Locate the cell with the specified text and output its [x, y] center coordinate. 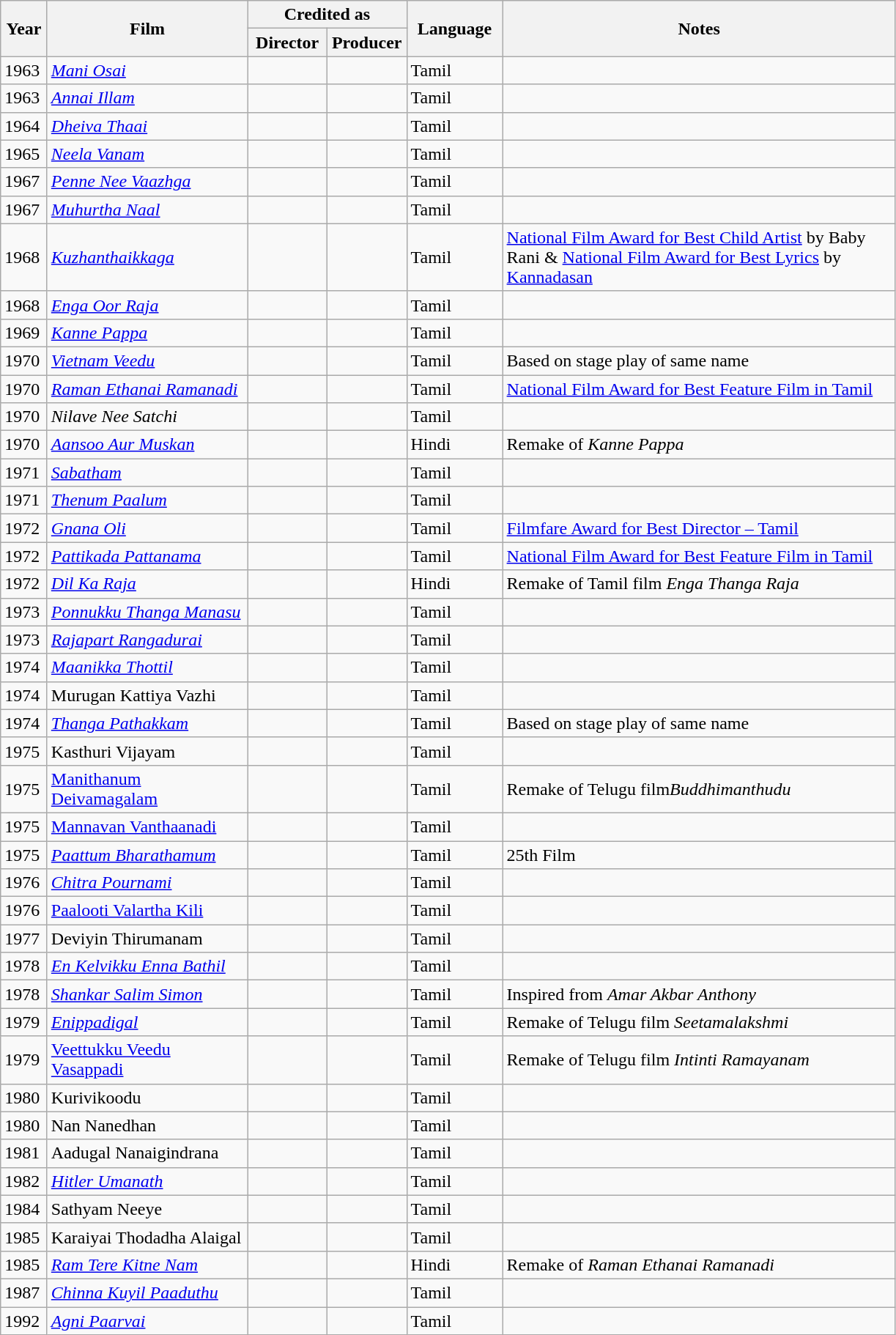
Thanga Pathakkam [147, 723]
Year [24, 29]
Chinna Kuyil Paaduthu [147, 1293]
Manithanum Deivamagalam [147, 788]
Rajapart Rangadurai [147, 640]
Dheiva Thaai [147, 126]
Remake of Telugu film Seetamalakshmi [699, 1022]
Language [454, 29]
Film [147, 29]
1964 [24, 126]
Aansoo Aur Muskan [147, 445]
Paalooti Valartha Kili [147, 911]
Remake of Raman Ethanai Ramanadi [699, 1265]
1969 [24, 333]
Gnana Oli [147, 528]
Deviyin Thirumanam [147, 939]
Raman Ethanai Ramanadi [147, 389]
Pattikada Pattanama [147, 556]
En Kelvikku Enna Bathil [147, 966]
Paattum Bharathamum [147, 855]
Maanikka Thottil [147, 667]
Sathyam Neeye [147, 1209]
Vietnam Veedu [147, 360]
Mannavan Vanthaanadi [147, 826]
Nan Nanedhan [147, 1125]
Remake of Telugu film Intinti Ramayanam [699, 1060]
Annai Illam [147, 98]
Penne Nee Vaazhga [147, 182]
1987 [24, 1293]
Remake of Telugu filmBuddhimanthudu [699, 788]
Chitra Pournami [147, 883]
Notes [699, 29]
Enippadigal [147, 1022]
Ponnukku Thanga Manasu [147, 612]
Kasthuri Vijayam [147, 751]
Murugan Kattiya Vazhi [147, 695]
National Film Award for Best Child Artist by Baby Rani & National Film Award for Best Lyrics by Kannadasan [699, 257]
Veettukku Veedu Vasappadi [147, 1060]
25th Film [699, 855]
1992 [24, 1321]
Sabatham [147, 473]
Mani Osai [147, 70]
Thenum Paalum [147, 500]
Enga Oor Raja [147, 305]
Nilave Nee Satchi [147, 417]
Credited as [327, 15]
Remake of Kanne Pappa [699, 445]
Director [287, 42]
1984 [24, 1209]
Aadugal Nanaigindrana [147, 1153]
Agni Paarvai [147, 1321]
Filmfare Award for Best Director – Tamil [699, 528]
Ram Tere Kitne Nam [147, 1265]
Producer [366, 42]
Remake of Tamil film Enga Thanga Raja [699, 584]
Inspired from Amar Akbar Anthony [699, 994]
Kanne Pappa [147, 333]
Muhurtha Naal [147, 210]
1977 [24, 939]
Kuzhanthaikkaga [147, 257]
1982 [24, 1181]
Neela Vanam [147, 154]
Dil Ka Raja [147, 584]
1965 [24, 154]
Karaiyai Thodadha Alaigal [147, 1237]
1981 [24, 1153]
Kurivikoodu [147, 1098]
Hitler Umanath [147, 1181]
Shankar Salim Simon [147, 994]
